Capture the cell that displays the provided text and extract its [X, Y] central coordinate. 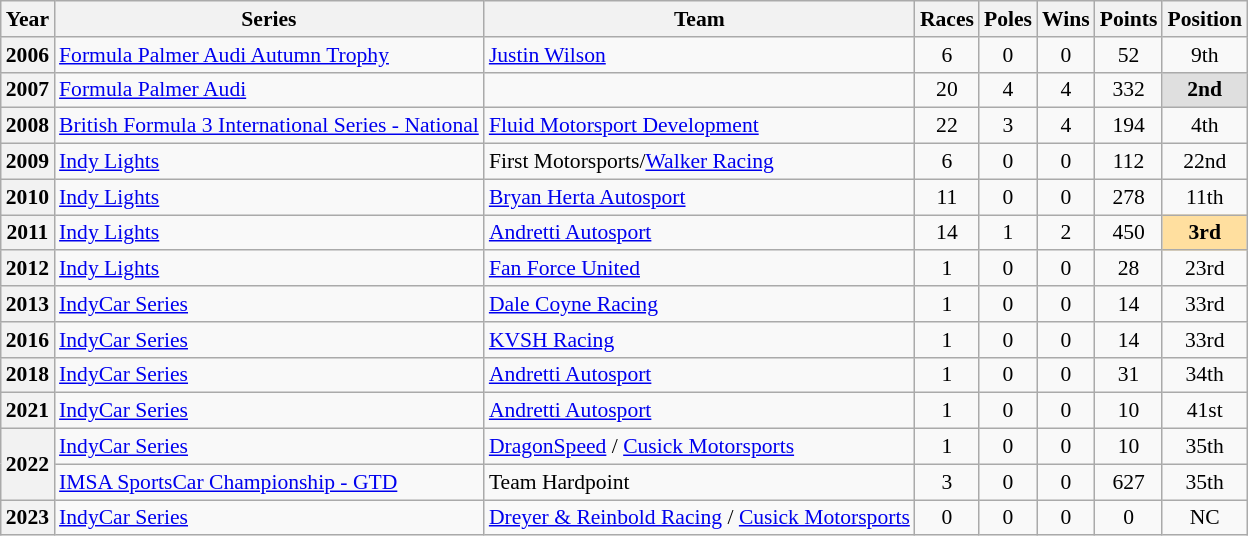
278 [1129, 197]
Points [1129, 19]
DragonSpeed / Cusick Motorsports [700, 447]
22 [947, 126]
2011 [28, 233]
First Motorsports/Walker Racing [700, 162]
Formula Palmer Audi [269, 90]
Fluid Motorsport Development [700, 126]
Dale Coyne Racing [700, 304]
23rd [1204, 269]
2 [1066, 233]
627 [1129, 482]
2023 [28, 518]
Poles [1008, 19]
IMSA SportsCar Championship - GTD [269, 482]
Wins [1066, 19]
11th [1204, 197]
2009 [28, 162]
2018 [28, 375]
Races [947, 19]
KVSH Racing [700, 340]
2016 [28, 340]
2012 [28, 269]
Team [700, 19]
2006 [28, 55]
9th [1204, 55]
2010 [28, 197]
41st [1204, 411]
Fan Force United [700, 269]
22nd [1204, 162]
52 [1129, 55]
Dreyer & Reinbold Racing / Cusick Motorsports [700, 518]
31 [1129, 375]
11 [947, 197]
34th [1204, 375]
2021 [28, 411]
Formula Palmer Audi Autumn Trophy [269, 55]
3rd [1204, 233]
2008 [28, 126]
Team Hardpoint [700, 482]
4th [1204, 126]
2022 [28, 464]
2013 [28, 304]
20 [947, 90]
2nd [1204, 90]
Position [1204, 19]
Justin Wilson [700, 55]
NC [1204, 518]
British Formula 3 International Series - National [269, 126]
28 [1129, 269]
Bryan Herta Autosport [700, 197]
2007 [28, 90]
Year [28, 19]
332 [1129, 90]
450 [1129, 233]
Series [269, 19]
112 [1129, 162]
194 [1129, 126]
